Search for the cell housing the specified text and yield its (X, Y) center coordinate. 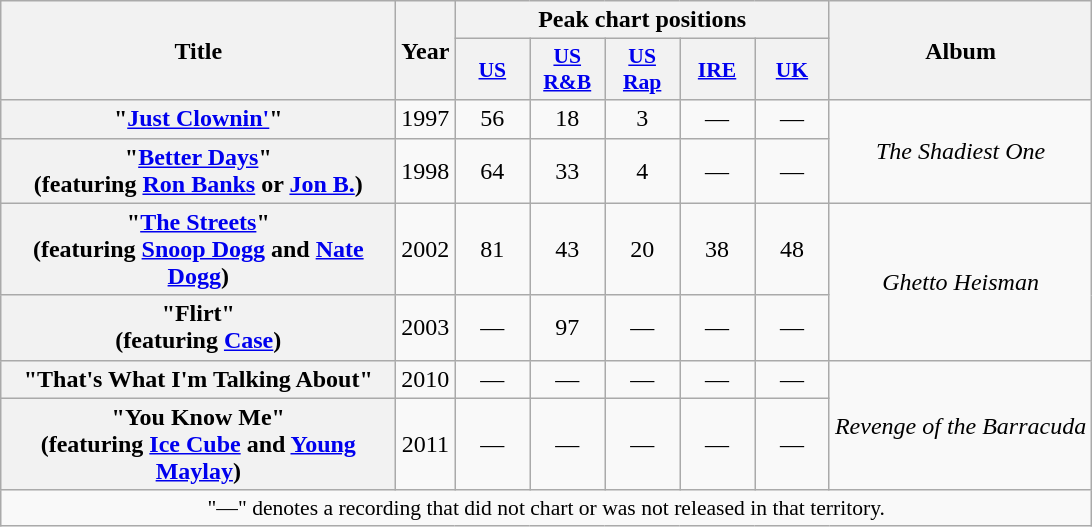
"Just Clownin'" (198, 119)
48 (792, 249)
Title (198, 50)
Album (960, 50)
97 (568, 328)
Ghetto Heisman (960, 282)
64 (492, 170)
"The Streets"(featuring Snoop Dogg and Nate Dogg) (198, 249)
UK (792, 70)
"That's What I'm Talking About" (198, 379)
2003 (426, 328)
43 (568, 249)
4 (642, 170)
"Flirt"(featuring Case) (198, 328)
IRE (718, 70)
38 (718, 249)
"Better Days"(featuring Ron Banks or Jon B.) (198, 170)
Peak chart positions (642, 20)
Revenge of the Barracuda (960, 425)
2011 (426, 444)
US (492, 70)
USRap (642, 70)
"—" denotes a recording that did not chart or was not released in that territory. (546, 508)
2010 (426, 379)
1998 (426, 170)
"You Know Me"(featuring Ice Cube and Young Maylay) (198, 444)
The Shadiest One (960, 152)
3 (642, 119)
18 (568, 119)
81 (492, 249)
20 (642, 249)
2002 (426, 249)
33 (568, 170)
USR&B (568, 70)
1997 (426, 119)
Year (426, 50)
56 (492, 119)
